Search for the cell housing the specified text and yield its [x, y] center coordinate. 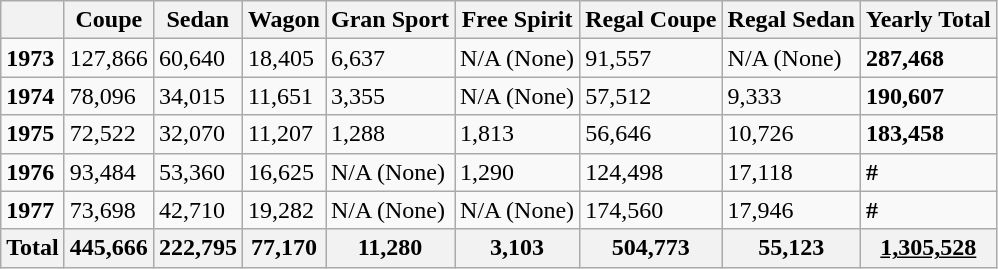
3,355 [390, 96]
1973 [33, 58]
56,646 [651, 134]
Coupe [108, 20]
Wagon [284, 20]
Sedan [198, 20]
17,946 [791, 210]
Regal Coupe [651, 20]
445,666 [108, 248]
78,096 [108, 96]
183,458 [928, 134]
9,333 [791, 96]
Yearly Total [928, 20]
17,118 [791, 172]
73,698 [108, 210]
Total [33, 248]
60,640 [198, 58]
127,866 [108, 58]
34,015 [198, 96]
11,280 [390, 248]
Regal Sedan [791, 20]
Free Spirit [518, 20]
77,170 [284, 248]
16,625 [284, 172]
1,290 [518, 172]
1977 [33, 210]
504,773 [651, 248]
1976 [33, 172]
222,795 [198, 248]
3,103 [518, 248]
1975 [33, 134]
124,498 [651, 172]
6,637 [390, 58]
55,123 [791, 248]
10,726 [791, 134]
1,305,528 [928, 248]
53,360 [198, 172]
174,560 [651, 210]
1,288 [390, 134]
93,484 [108, 172]
72,522 [108, 134]
11,651 [284, 96]
57,512 [651, 96]
91,557 [651, 58]
19,282 [284, 210]
11,207 [284, 134]
1974 [33, 96]
287,468 [928, 58]
18,405 [284, 58]
Gran Sport [390, 20]
42,710 [198, 210]
190,607 [928, 96]
32,070 [198, 134]
1,813 [518, 134]
